Extract the (X, Y) coordinate from the center of the cell holding the provided text.  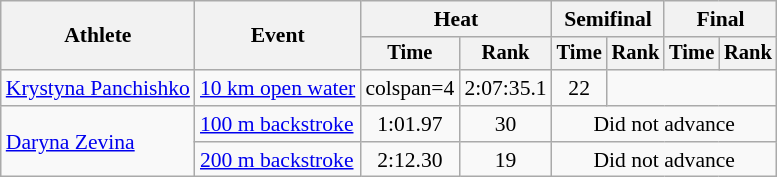
Krystyna Panchishko (98, 88)
Did not advance (664, 124)
Athlete (98, 36)
Heat (456, 19)
colspan=4 (410, 88)
Semifinal (608, 19)
30 (505, 124)
1:01.97 (410, 124)
10 km open water (278, 88)
Event (278, 36)
22 (580, 88)
2:07:35.1 (505, 88)
Final (720, 19)
Daryna Zevina (98, 142)
100 m backstroke (278, 124)
